Return the [x, y] coordinate for the center point of the cell that contains the specified text.  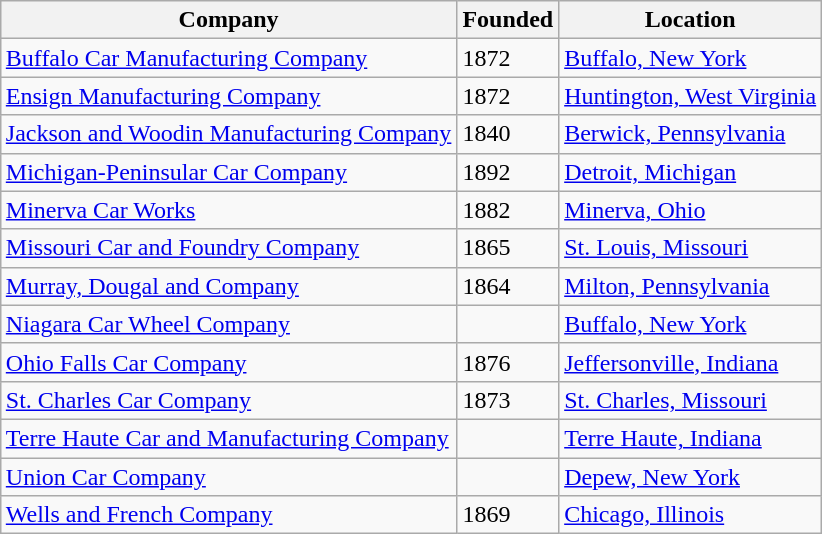
Company [228, 20]
Michigan-Peninsular Car Company [228, 172]
Terre Haute, Indiana [690, 438]
Minerva, Ohio [690, 210]
1864 [508, 286]
Buffalo Car Manufacturing Company [228, 58]
Minerva Car Works [228, 210]
Huntington, West Virginia [690, 96]
Jeffersonville, Indiana [690, 362]
Terre Haute Car and Manufacturing Company [228, 438]
St. Louis, Missouri [690, 248]
Detroit, Michigan [690, 172]
Founded [508, 20]
1892 [508, 172]
Murray, Dougal and Company [228, 286]
1840 [508, 134]
1865 [508, 248]
Location [690, 20]
Niagara Car Wheel Company [228, 324]
Wells and French Company [228, 515]
St. Charles Car Company [228, 400]
Missouri Car and Foundry Company [228, 248]
Chicago, Illinois [690, 515]
Milton, Pennsylvania [690, 286]
St. Charles, Missouri [690, 400]
1876 [508, 362]
Berwick, Pennsylvania [690, 134]
1873 [508, 400]
Ensign Manufacturing Company [228, 96]
1869 [508, 515]
Ohio Falls Car Company [228, 362]
1882 [508, 210]
Jackson and Woodin Manufacturing Company [228, 134]
Union Car Company [228, 477]
Depew, New York [690, 477]
